Capture the cell that displays the provided text and extract its [X, Y] central coordinate. 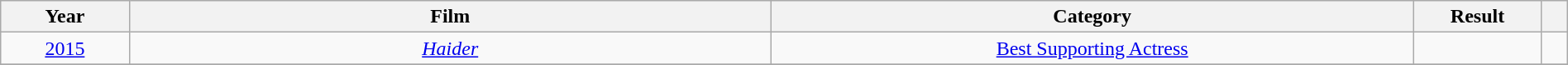
Category [1092, 17]
Year [65, 17]
2015 [65, 48]
Result [1477, 17]
Film [450, 17]
Haider [450, 48]
Best Supporting Actress [1092, 48]
